For the text-containing cell, return its midpoint in [X, Y] coordinate format. 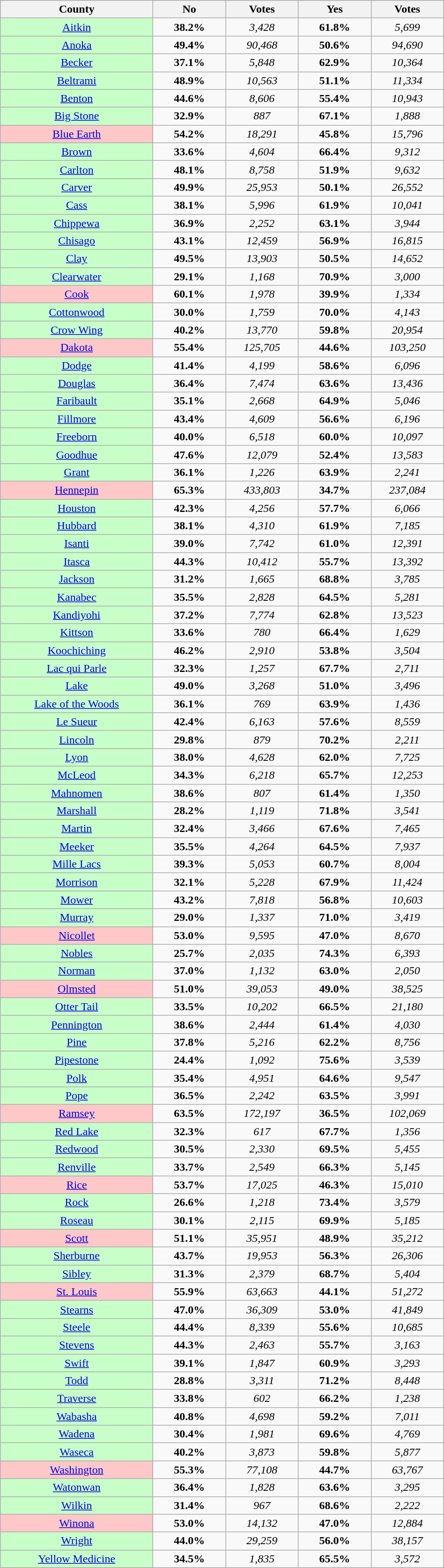
Yes [334, 9]
38.0% [189, 757]
7,937 [407, 846]
7,185 [407, 526]
Becker [77, 63]
34.7% [334, 490]
Blue Earth [77, 134]
3,163 [407, 1345]
12,079 [262, 454]
47.6% [189, 454]
887 [262, 116]
Clay [77, 259]
2,035 [262, 953]
Big Stone [77, 116]
4,698 [262, 1416]
65.5% [334, 1559]
5,455 [407, 1149]
32.9% [189, 116]
Otter Tail [77, 1006]
32.1% [189, 882]
12,253 [407, 775]
55.3% [189, 1470]
1,629 [407, 633]
Olmsted [77, 989]
90,468 [262, 45]
10,685 [407, 1327]
29.1% [189, 277]
37.2% [189, 615]
73.4% [334, 1203]
62.8% [334, 615]
2,444 [262, 1024]
54.2% [189, 134]
9,312 [407, 152]
Wright [77, 1541]
66.2% [334, 1399]
44.0% [189, 1541]
Steele [77, 1327]
14,652 [407, 259]
125,705 [262, 348]
Dodge [77, 365]
63.0% [334, 971]
5,228 [262, 882]
3,268 [262, 686]
16,815 [407, 241]
34.3% [189, 775]
Scott [77, 1238]
3,000 [407, 277]
36,309 [262, 1309]
62.2% [334, 1042]
21,180 [407, 1006]
56.6% [334, 419]
34.5% [189, 1559]
5,877 [407, 1452]
25.7% [189, 953]
59.2% [334, 1416]
62.9% [334, 63]
55.9% [189, 1291]
1,356 [407, 1131]
53.8% [334, 650]
Mille Lacs [77, 864]
67.9% [334, 882]
68.7% [334, 1274]
4,769 [407, 1434]
13,392 [407, 562]
43.4% [189, 419]
Murray [77, 918]
39,053 [262, 989]
10,202 [262, 1006]
65.7% [334, 775]
49.4% [189, 45]
Carver [77, 187]
Hennepin [77, 490]
3,428 [262, 27]
2,050 [407, 971]
13,583 [407, 454]
31.4% [189, 1505]
41,849 [407, 1309]
3,541 [407, 811]
64.6% [334, 1078]
2,463 [262, 1345]
68.6% [334, 1505]
6,393 [407, 953]
6,066 [407, 508]
44.1% [334, 1291]
61.0% [334, 544]
66.3% [334, 1167]
Wilkin [77, 1505]
56.3% [334, 1256]
43.7% [189, 1256]
40.0% [189, 437]
Traverse [77, 1399]
7,818 [262, 900]
103,250 [407, 348]
13,770 [262, 330]
42.4% [189, 722]
39.0% [189, 544]
3,419 [407, 918]
3,785 [407, 579]
71.2% [334, 1381]
10,097 [407, 437]
Martin [77, 829]
1,226 [262, 472]
50.1% [334, 187]
No [189, 9]
30.0% [189, 312]
8,339 [262, 1327]
60.7% [334, 864]
Dakota [77, 348]
7,725 [407, 757]
Meeker [77, 846]
37.8% [189, 1042]
1,218 [262, 1203]
9,632 [407, 169]
2,115 [262, 1220]
69.5% [334, 1149]
Stevens [77, 1345]
1,759 [262, 312]
68.8% [334, 579]
8,670 [407, 935]
51,272 [407, 1291]
35.4% [189, 1078]
28.2% [189, 811]
Grant [77, 472]
56.0% [334, 1541]
74.3% [334, 953]
15,796 [407, 134]
50.6% [334, 45]
Le Sueur [77, 722]
5,699 [407, 27]
7,742 [262, 544]
8,559 [407, 722]
30.4% [189, 1434]
4,256 [262, 508]
19,953 [262, 1256]
8,448 [407, 1381]
Stearns [77, 1309]
967 [262, 1505]
7,465 [407, 829]
8,756 [407, 1042]
6,163 [262, 722]
433,803 [262, 490]
2,379 [262, 1274]
30.5% [189, 1149]
Lyon [77, 757]
Pine [77, 1042]
46.3% [334, 1185]
43.2% [189, 900]
67.1% [334, 116]
2,549 [262, 1167]
60.0% [334, 437]
Winona [77, 1523]
15,010 [407, 1185]
Itasca [77, 562]
36.9% [189, 223]
12,391 [407, 544]
2,242 [262, 1096]
13,903 [262, 259]
56.9% [334, 241]
County [77, 9]
6,096 [407, 365]
Nicollet [77, 935]
40.8% [189, 1416]
3,991 [407, 1096]
49.5% [189, 259]
71.8% [334, 811]
32.4% [189, 829]
4,264 [262, 846]
807 [262, 793]
3,539 [407, 1060]
Fillmore [77, 419]
61.8% [334, 27]
Waseca [77, 1452]
2,711 [407, 668]
Rice [77, 1185]
30.1% [189, 1220]
6,518 [262, 437]
4,143 [407, 312]
5,053 [262, 864]
11,424 [407, 882]
Roseau [77, 1220]
Kittson [77, 633]
Goodhue [77, 454]
44.7% [334, 1470]
Pennington [77, 1024]
26,306 [407, 1256]
2,252 [262, 223]
St. Louis [77, 1291]
Pipestone [77, 1060]
Faribault [77, 401]
70.0% [334, 312]
3,504 [407, 650]
57.6% [334, 722]
10,603 [407, 900]
62.0% [334, 757]
1,888 [407, 116]
1,119 [262, 811]
Cook [77, 294]
67.6% [334, 829]
4,310 [262, 526]
12,459 [262, 241]
10,041 [407, 205]
Isanti [77, 544]
51.9% [334, 169]
Benton [77, 98]
Douglas [77, 383]
1,847 [262, 1363]
Jackson [77, 579]
26.6% [189, 1203]
4,030 [407, 1024]
2,211 [407, 739]
Aitkin [77, 27]
53.7% [189, 1185]
66.5% [334, 1006]
29.8% [189, 739]
8,606 [262, 98]
3,572 [407, 1559]
1,168 [262, 277]
26,552 [407, 187]
1,978 [262, 294]
1,665 [262, 579]
94,690 [407, 45]
5,281 [407, 597]
63,663 [262, 1291]
4,951 [262, 1078]
37.1% [189, 63]
McLeod [77, 775]
Watonwan [77, 1488]
3,293 [407, 1363]
602 [262, 1399]
35.1% [189, 401]
5,404 [407, 1274]
8,004 [407, 864]
879 [262, 739]
77,108 [262, 1470]
70.9% [334, 277]
4,199 [262, 365]
70.2% [334, 739]
55.6% [334, 1327]
172,197 [262, 1114]
28.8% [189, 1381]
50.5% [334, 259]
13,523 [407, 615]
Morrison [77, 882]
11,334 [407, 80]
1,436 [407, 704]
Houston [77, 508]
4,609 [262, 419]
58.6% [334, 365]
Kandiyohi [77, 615]
Crow Wing [77, 330]
Carlton [77, 169]
1,828 [262, 1488]
31.2% [189, 579]
3,295 [407, 1488]
9,547 [407, 1078]
5,216 [262, 1042]
2,668 [262, 401]
33.7% [189, 1167]
33.5% [189, 1006]
10,412 [262, 562]
63,767 [407, 1470]
7,774 [262, 615]
14,132 [262, 1523]
38,525 [407, 989]
38.2% [189, 27]
33.8% [189, 1399]
35,212 [407, 1238]
10,364 [407, 63]
69.6% [334, 1434]
3,873 [262, 1452]
64.9% [334, 401]
Freeborn [77, 437]
Anoka [77, 45]
4,628 [262, 757]
1,238 [407, 1399]
25,953 [262, 187]
5,185 [407, 1220]
29,259 [262, 1541]
65.3% [189, 490]
Chisago [77, 241]
3,496 [407, 686]
1,257 [262, 668]
Lac qui Parle [77, 668]
2,828 [262, 597]
60.9% [334, 1363]
3,466 [262, 829]
37.0% [189, 971]
56.8% [334, 900]
69.9% [334, 1220]
29.0% [189, 918]
9,595 [262, 935]
5,145 [407, 1167]
45.8% [334, 134]
10,563 [262, 80]
1,350 [407, 793]
8,758 [262, 169]
Renville [77, 1167]
7,474 [262, 383]
Rock [77, 1203]
Chippewa [77, 223]
Lake of the Woods [77, 704]
46.2% [189, 650]
39.9% [334, 294]
52.4% [334, 454]
Hubbard [77, 526]
43.1% [189, 241]
2,910 [262, 650]
6,218 [262, 775]
18,291 [262, 134]
102,069 [407, 1114]
Koochiching [77, 650]
Redwood [77, 1149]
24.4% [189, 1060]
3,579 [407, 1203]
12,884 [407, 1523]
Lincoln [77, 739]
42.3% [189, 508]
38,157 [407, 1541]
5,996 [262, 205]
20,954 [407, 330]
Wadena [77, 1434]
Cottonwood [77, 312]
2,330 [262, 1149]
780 [262, 633]
Yellow Medicine [77, 1559]
617 [262, 1131]
49.9% [189, 187]
5,046 [407, 401]
Mower [77, 900]
Beltrami [77, 80]
1,132 [262, 971]
39.1% [189, 1363]
57.7% [334, 508]
Polk [77, 1078]
Todd [77, 1381]
5,848 [262, 63]
Cass [77, 205]
Wabasha [77, 1416]
Clearwater [77, 277]
1,337 [262, 918]
3,944 [407, 223]
Sherburne [77, 1256]
31.3% [189, 1274]
41.4% [189, 365]
48.1% [189, 169]
7,011 [407, 1416]
75.6% [334, 1060]
3,311 [262, 1381]
Mahnomen [77, 793]
10,943 [407, 98]
237,084 [407, 490]
Red Lake [77, 1131]
Sibley [77, 1274]
6,196 [407, 419]
4,604 [262, 152]
Nobles [77, 953]
35,951 [262, 1238]
Brown [77, 152]
63.1% [334, 223]
2,241 [407, 472]
Kanabec [77, 597]
71.0% [334, 918]
Ramsey [77, 1114]
2,222 [407, 1505]
1,835 [262, 1559]
39.3% [189, 864]
1,092 [262, 1060]
13,436 [407, 383]
Swift [77, 1363]
17,025 [262, 1185]
Marshall [77, 811]
Lake [77, 686]
Norman [77, 971]
60.1% [189, 294]
Washington [77, 1470]
769 [262, 704]
1,334 [407, 294]
44.4% [189, 1327]
Pope [77, 1096]
1,981 [262, 1434]
